From the cell containing the given text, extract its center point as (x, y) coordinate. 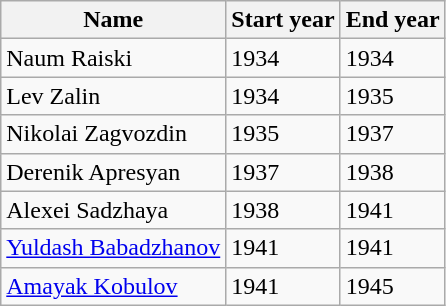
Amayak Kobulov (114, 286)
Derenik Apresyan (114, 172)
End year (392, 20)
Naum Raiski (114, 58)
Alexei Sadzhaya (114, 210)
Name (114, 20)
Yuldash Babadzhanov (114, 248)
Nikolai Zagvozdin (114, 134)
Lev Zalin (114, 96)
1945 (392, 286)
Start year (283, 20)
